Find where the given text appears and provide that cell's center as (x, y) coordinate. 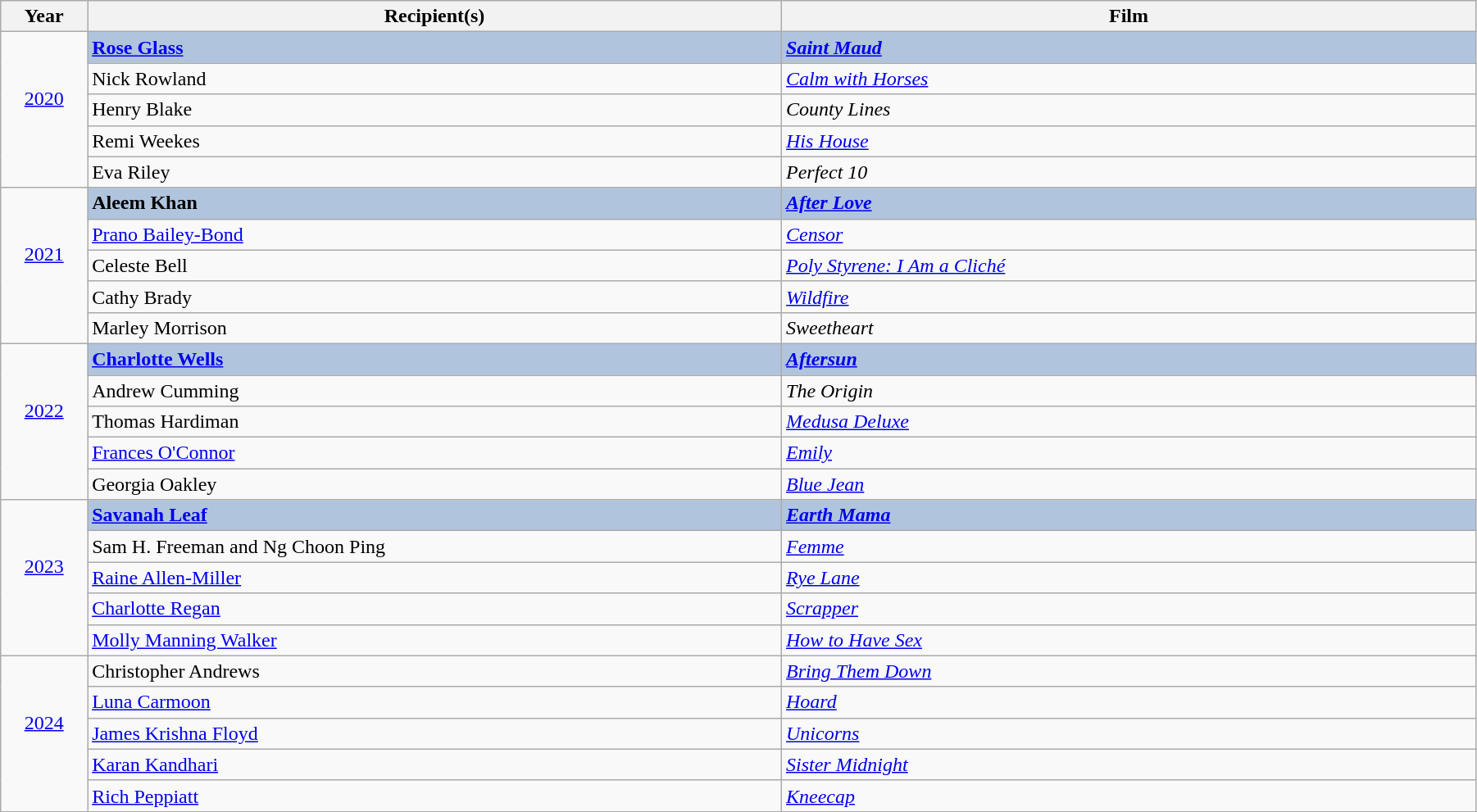
2024 (44, 733)
Emily (1129, 453)
How to Have Sex (1129, 640)
Charlotte Wells (434, 359)
Raine Allen-Miller (434, 578)
Wildfire (1129, 297)
Rich Peppiatt (434, 796)
Christopher Andrews (434, 671)
Calm with Horses (1129, 79)
Cathy Brady (434, 297)
Thomas Hardiman (434, 422)
Scrapper (1129, 609)
Bring Them Down (1129, 671)
The Origin (1129, 391)
Frances O'Connor (434, 453)
Year (44, 16)
Savanah Leaf (434, 515)
Medusa Deluxe (1129, 422)
Charlotte Regan (434, 609)
Sweetheart (1129, 328)
Celeste Bell (434, 265)
Rose Glass (434, 48)
Femme (1129, 547)
Marley Morrison (434, 328)
James Krishna Floyd (434, 733)
2022 (44, 421)
Aleem Khan (434, 203)
2023 (44, 578)
Eva Riley (434, 172)
Henry Blake (434, 110)
Rye Lane (1129, 578)
His House (1129, 141)
Blue Jean (1129, 484)
2021 (44, 265)
Hoard (1129, 702)
Kneecap (1129, 796)
Perfect 10 (1129, 172)
After Love (1129, 203)
Karan Kandhari (434, 764)
Earth Mama (1129, 515)
Censor (1129, 234)
Film (1129, 16)
Unicorns (1129, 733)
Andrew Cumming (434, 391)
2020 (44, 110)
Remi Weekes (434, 141)
Luna Carmoon (434, 702)
Aftersun (1129, 359)
Molly Manning Walker (434, 640)
Poly Styrene: I Am a Cliché (1129, 265)
Georgia Oakley (434, 484)
Nick Rowland (434, 79)
County Lines (1129, 110)
Recipient(s) (434, 16)
Saint Maud (1129, 48)
Sam H. Freeman and Ng Choon Ping (434, 547)
Sister Midnight (1129, 764)
Prano Bailey-Bond (434, 234)
